Search for the cell housing the specified text and yield its (X, Y) center coordinate. 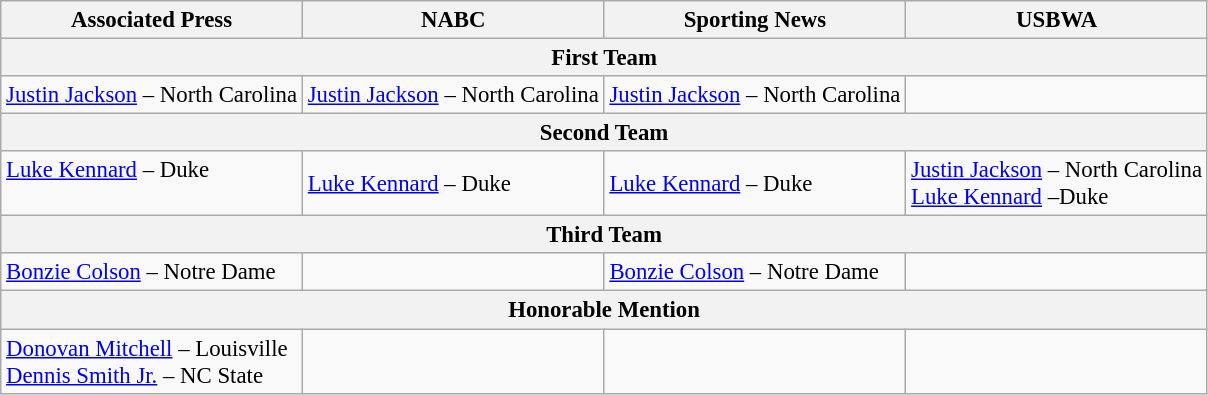
First Team (604, 58)
Donovan Mitchell – LouisvilleDennis Smith Jr. – NC State (152, 362)
Second Team (604, 133)
Honorable Mention (604, 310)
Third Team (604, 235)
Sporting News (755, 20)
USBWA (1057, 20)
Associated Press (152, 20)
NABC (453, 20)
Justin Jackson – North CarolinaLuke Kennard –Duke (1057, 184)
